Capture the cell that displays the provided text and extract its (X, Y) central coordinate. 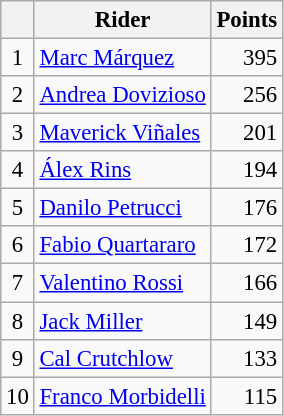
Fabio Quartararo (122, 245)
Rider (122, 20)
Points (246, 20)
395 (246, 58)
8 (18, 321)
115 (246, 396)
256 (246, 95)
194 (246, 170)
Álex Rins (122, 170)
Franco Morbidelli (122, 396)
Danilo Petrucci (122, 208)
Marc Márquez (122, 58)
2 (18, 95)
7 (18, 283)
149 (246, 321)
Valentino Rossi (122, 283)
172 (246, 245)
3 (18, 133)
176 (246, 208)
10 (18, 396)
201 (246, 133)
166 (246, 283)
9 (18, 358)
Maverick Viñales (122, 133)
6 (18, 245)
1 (18, 58)
Andrea Dovizioso (122, 95)
5 (18, 208)
4 (18, 170)
133 (246, 358)
Jack Miller (122, 321)
Cal Crutchlow (122, 358)
